Identify which cell holds the provided text, then report its [x, y] central coordinate. 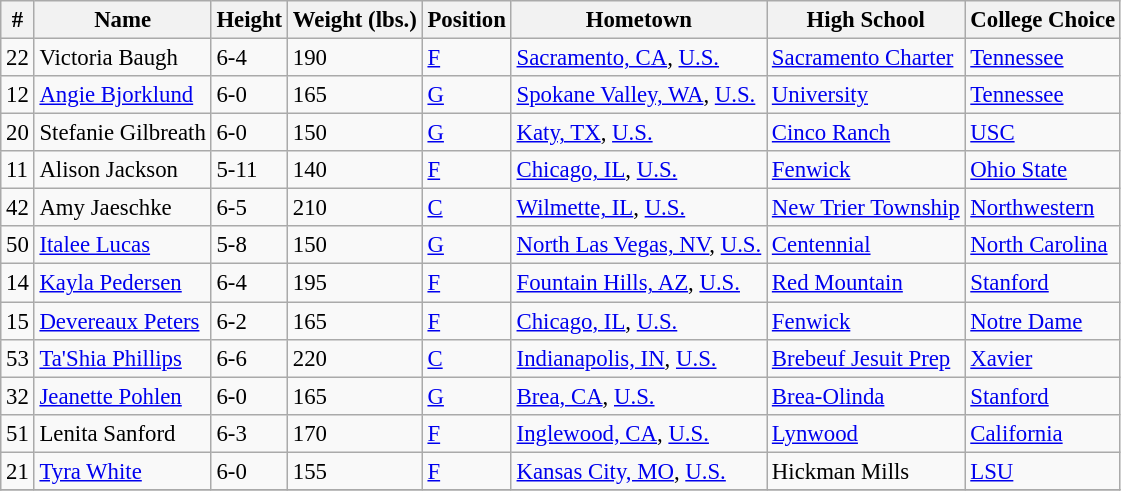
14 [18, 283]
Stefanie Gilbreath [122, 133]
Notre Dame [1042, 321]
Italee Lucas [122, 245]
USC [1042, 133]
Lynwood [866, 433]
210 [356, 208]
140 [356, 170]
Fountain Hills, AZ, U.S. [638, 283]
Ohio State [1042, 170]
Katy, TX, U.S. [638, 133]
California [1042, 433]
21 [18, 471]
50 [18, 245]
Wilmette, IL, U.S. [638, 208]
Amy Jaeschke [122, 208]
Position [466, 20]
220 [356, 358]
LSU [1042, 471]
Kansas City, MO, U.S. [638, 471]
Weight (lbs.) [356, 20]
53 [18, 358]
Xavier [1042, 358]
Victoria Baugh [122, 58]
155 [356, 471]
Spokane Valley, WA, U.S. [638, 95]
6-5 [249, 208]
High School [866, 20]
Northwestern [1042, 208]
20 [18, 133]
6-3 [249, 433]
6-2 [249, 321]
15 [18, 321]
Centennial [866, 245]
Ta'Shia Phillips [122, 358]
42 [18, 208]
Sacramento Charter [866, 58]
5-11 [249, 170]
Cinco Ranch [866, 133]
Inglewood, CA, U.S. [638, 433]
Devereaux Peters [122, 321]
11 [18, 170]
Name [122, 20]
Kayla Pedersen [122, 283]
12 [18, 95]
Height [249, 20]
New Trier Township [866, 208]
51 [18, 433]
Sacramento, CA, U.S. [638, 58]
Jeanette Pohlen [122, 396]
Hickman Mills [866, 471]
170 [356, 433]
University [866, 95]
Brebeuf Jesuit Prep [866, 358]
6-6 [249, 358]
College Choice [1042, 20]
Angie Bjorklund [122, 95]
North Las Vegas, NV, U.S. [638, 245]
Brea-Olinda [866, 396]
5-8 [249, 245]
22 [18, 58]
Alison Jackson [122, 170]
Red Mountain [866, 283]
Brea, CA, U.S. [638, 396]
Tyra White [122, 471]
195 [356, 283]
# [18, 20]
32 [18, 396]
Lenita Sanford [122, 433]
190 [356, 58]
Indianapolis, IN, U.S. [638, 358]
Hometown [638, 20]
North Carolina [1042, 245]
